Identify which cell holds the provided text, then report its (x, y) central coordinate. 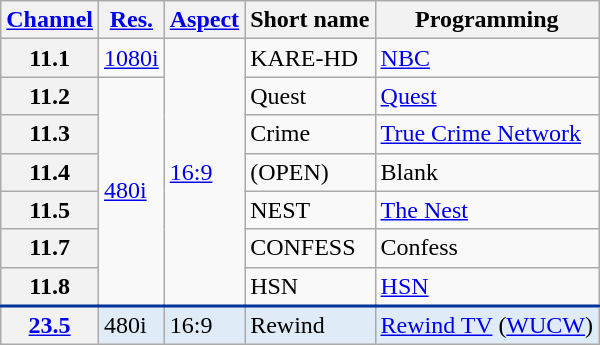
Res. (132, 20)
(OPEN) (310, 172)
11.2 (50, 96)
Channel (50, 20)
Rewind (310, 326)
Confess (487, 248)
11.8 (50, 286)
11.5 (50, 210)
11.1 (50, 58)
1080i (132, 58)
Programming (487, 20)
23.5 (50, 326)
Aspect (204, 20)
Crime (310, 134)
CONFESS (310, 248)
NBC (487, 58)
True Crime Network (487, 134)
Rewind TV (WUCW) (487, 326)
Blank (487, 172)
11.3 (50, 134)
KARE-HD (310, 58)
11.7 (50, 248)
The Nest (487, 210)
NEST (310, 210)
Short name (310, 20)
11.4 (50, 172)
